Provide the (x, y) coordinate of the cell's center where the given text is located.  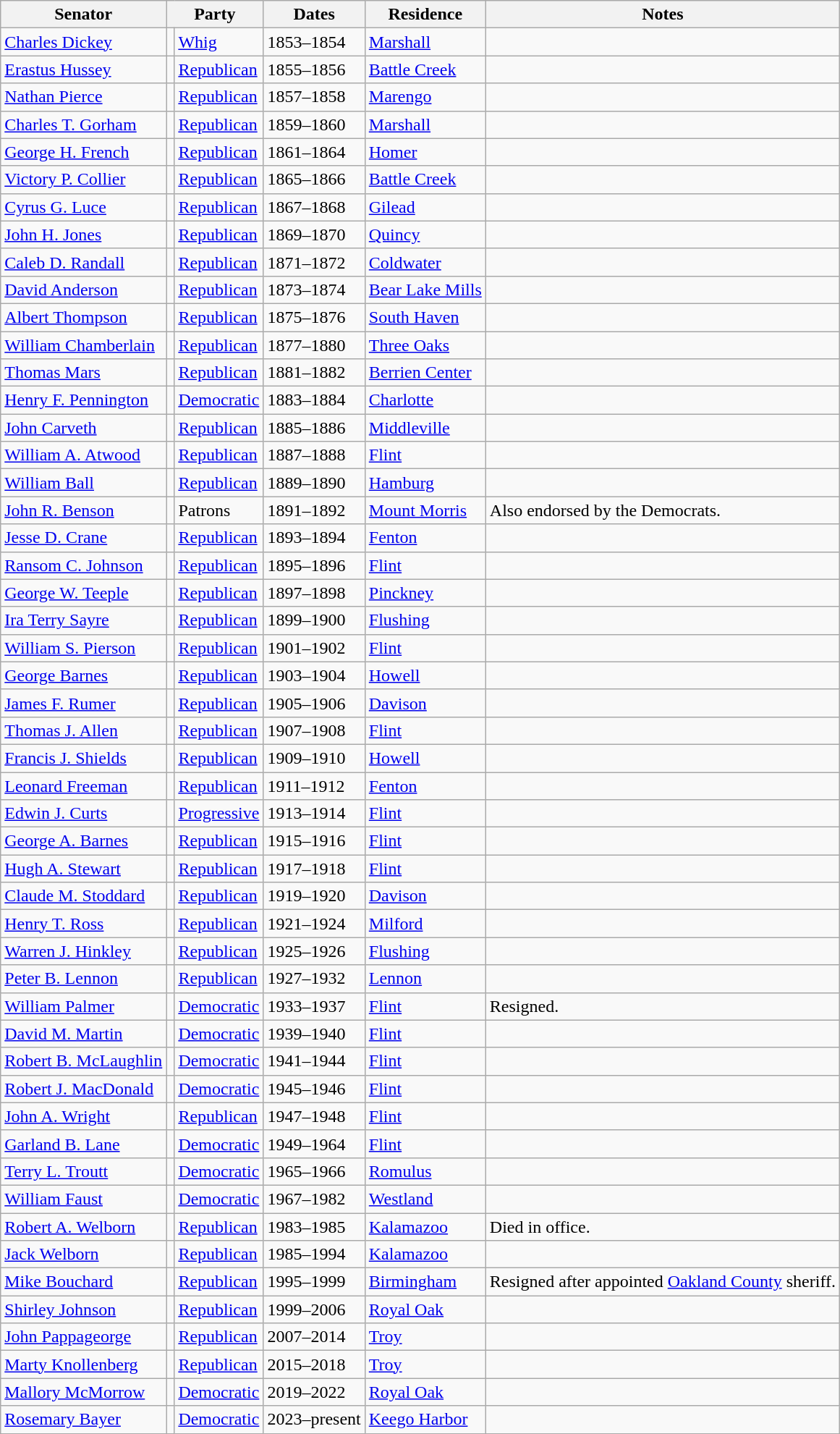
1867–1868 (314, 207)
Ira Terry Sayre (84, 620)
Marengo (425, 97)
George W. Teeple (84, 593)
Caleb D. Randall (84, 262)
1999–2006 (314, 1309)
1909–1910 (314, 758)
Residence (425, 14)
1919–1920 (314, 896)
1903–1904 (314, 675)
1965–1966 (314, 1171)
Edwin J. Curts (84, 814)
Coldwater (425, 262)
Henry T. Ross (84, 924)
Pinckney (425, 593)
1871–1872 (314, 262)
1933–1937 (314, 1006)
1925–1926 (314, 951)
John Carveth (84, 428)
1985–1994 (314, 1254)
1887–1888 (314, 455)
1983–1985 (314, 1227)
Gilead (425, 207)
1861–1864 (314, 152)
Party (215, 14)
Thomas Mars (84, 373)
1921–1924 (314, 924)
1883–1884 (314, 400)
1907–1908 (314, 730)
Rosemary Bayer (84, 1420)
David M. Martin (84, 1034)
Victory P. Collier (84, 180)
Garland B. Lane (84, 1144)
Claude M. Stoddard (84, 896)
Hamburg (425, 483)
1945–1946 (314, 1089)
William Palmer (84, 1006)
David Anderson (84, 290)
1881–1882 (314, 373)
Whig (219, 42)
Mount Morris (425, 510)
John A. Wright (84, 1116)
Bear Lake Mills (425, 290)
1873–1874 (314, 290)
Senator (84, 14)
Hugh A. Stewart (84, 869)
Thomas J. Allen (84, 730)
John Pappageorge (84, 1337)
Warren J. Hinkley (84, 951)
Erastus Hussey (84, 69)
1949–1964 (314, 1144)
1869–1870 (314, 235)
1875–1876 (314, 317)
Shirley Johnson (84, 1309)
Berrien Center (425, 373)
Mike Bouchard (84, 1282)
George Barnes (84, 675)
1927–1932 (314, 979)
1859–1860 (314, 125)
1941–1944 (314, 1061)
1895–1896 (314, 565)
Charles T. Gorham (84, 125)
1865–1866 (314, 180)
Died in office. (663, 1227)
1885–1886 (314, 428)
Keego Harbor (425, 1420)
Leonard Freeman (84, 785)
Robert B. McLaughlin (84, 1061)
1897–1898 (314, 593)
1905–1906 (314, 703)
Patrons (219, 510)
2015–2018 (314, 1365)
Progressive (219, 814)
Francis J. Shields (84, 758)
Cyrus G. Luce (84, 207)
Terry L. Troutt (84, 1171)
2019–2022 (314, 1392)
Quincy (425, 235)
Charles Dickey (84, 42)
William Faust (84, 1199)
Nathan Pierce (84, 97)
Westland (425, 1199)
1911–1912 (314, 785)
Birmingham (425, 1282)
William Ball (84, 483)
1915–1916 (314, 841)
William S. Pierson (84, 648)
1893–1894 (314, 538)
Jack Welborn (84, 1254)
Resigned after appointed Oakland County sheriff. (663, 1282)
John R. Benson (84, 510)
Henry F. Pennington (84, 400)
1917–1918 (314, 869)
2023–present (314, 1420)
Resigned. (663, 1006)
1913–1914 (314, 814)
1967–1982 (314, 1199)
Dates (314, 14)
Robert J. MacDonald (84, 1089)
1889–1890 (314, 483)
Lennon (425, 979)
1855–1856 (314, 69)
Ransom C. Johnson (84, 565)
Peter B. Lennon (84, 979)
1947–1948 (314, 1116)
Mallory McMorrow (84, 1392)
Marty Knollenberg (84, 1365)
1857–1858 (314, 97)
Middleville (425, 428)
William Chamberlain (84, 345)
Robert A. Welborn (84, 1227)
William A. Atwood (84, 455)
Three Oaks (425, 345)
1853–1854 (314, 42)
1901–1902 (314, 648)
George A. Barnes (84, 841)
Charlotte (425, 400)
Milford (425, 924)
Also endorsed by the Democrats. (663, 510)
James F. Rumer (84, 703)
1939–1940 (314, 1034)
1891–1892 (314, 510)
John H. Jones (84, 235)
1899–1900 (314, 620)
Romulus (425, 1171)
South Haven (425, 317)
Homer (425, 152)
2007–2014 (314, 1337)
Jesse D. Crane (84, 538)
1877–1880 (314, 345)
Notes (663, 14)
Albert Thompson (84, 317)
George H. French (84, 152)
1995–1999 (314, 1282)
